Output the [X, Y] coordinate of the center of the cell containing the given text.  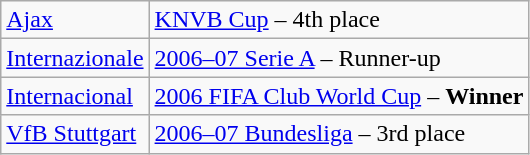
Internazionale [75, 58]
2006 FIFA Club World Cup – Winner [339, 96]
VfB Stuttgart [75, 134]
2006–07 Serie A – Runner-up [339, 58]
2006–07 Bundesliga – 3rd place [339, 134]
KNVB Cup – 4th place [339, 20]
Ajax [75, 20]
Internacional [75, 96]
